Find where the given text appears and provide that cell's center as [X, Y] coordinate. 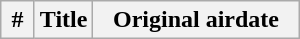
Title [64, 20]
# [18, 20]
Original airdate [196, 20]
